Return [X, Y] of the center of cell containing provided text 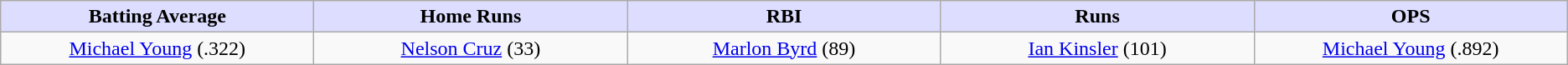
Michael Young (.322) [157, 48]
Marlon Byrd (89) [784, 48]
Nelson Cruz (33) [471, 48]
Michael Young (.892) [1411, 48]
Batting Average [157, 17]
Runs [1097, 17]
RBI [784, 17]
OPS [1411, 17]
Home Runs [471, 17]
Ian Kinsler (101) [1097, 48]
